From the cell containing the given text, extract its center point as [X, Y] coordinate. 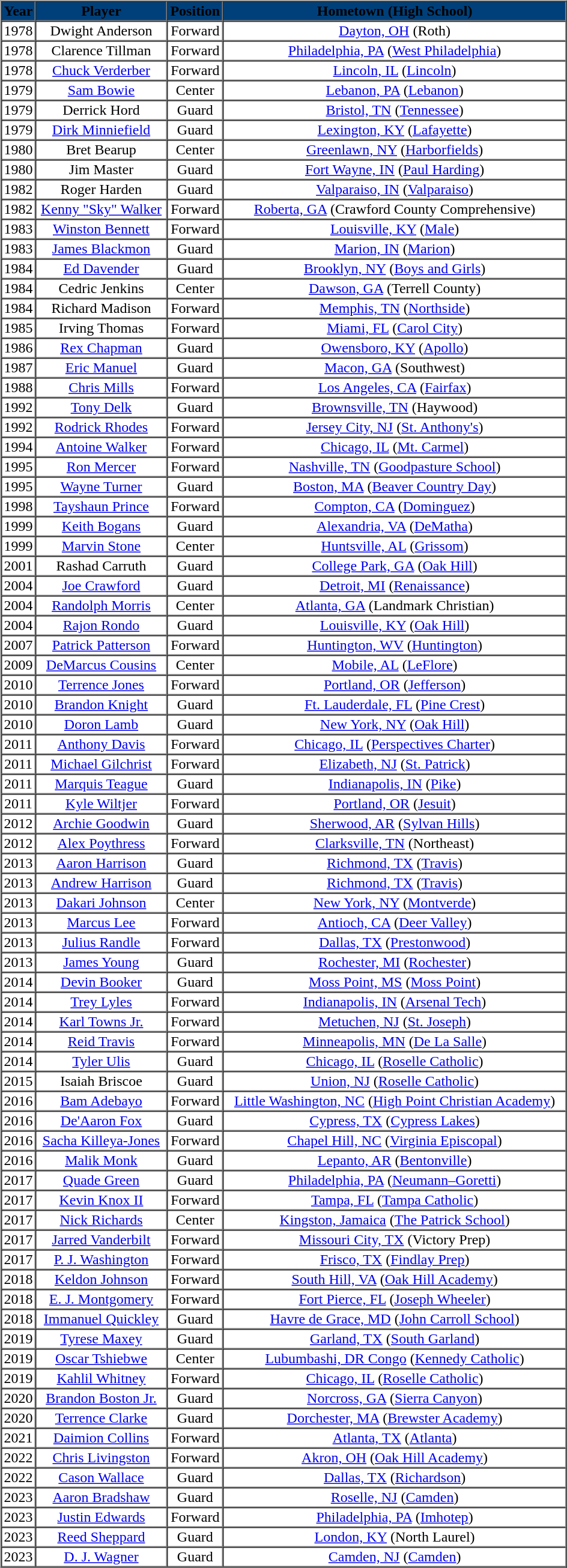
Moss Point, MS (Moss Point) [395, 982]
Miami, FL (Carol City) [395, 328]
Philadelphia, PA (Imhotep) [395, 1517]
Marcus Lee [101, 922]
Devin Booker [101, 982]
Lebanon, PA (Lebanon) [395, 90]
Metuchen, NJ (St. Joseph) [395, 1022]
Aaron Harrison [101, 864]
1985 [18, 328]
Nick Richards [101, 1220]
Antioch, CA (Deer Valley) [395, 922]
Akron, OH (Oak Hill Academy) [395, 1458]
Irving Thomas [101, 328]
Marion, IN (Marion) [395, 249]
Patrick Patterson [101, 645]
Owensboro, KY (Apollo) [395, 348]
Clarence Tillman [101, 50]
Alex Poythress [101, 843]
Brownsville, TN (Haywood) [395, 407]
Sherwood, AR (Sylvan Hills) [395, 824]
Huntsville, AL (Grissom) [395, 546]
Louisville, KY (Oak Hill) [395, 626]
Daimion Collins [101, 1438]
Detroit, MI (Renaissance) [395, 586]
Alexandria, VA (DeMatha) [395, 526]
Dallas, TX (Richardson) [395, 1477]
Michael Gilchrist [101, 764]
Rajon Rondo [101, 626]
Tony Delk [101, 407]
Dawson, GA (Terrell County) [395, 288]
Cypress, TX (Cypress Lakes) [395, 1121]
Derrick Hord [101, 110]
Reed Sheppard [101, 1537]
Keith Bogans [101, 526]
Eric Manuel [101, 368]
Ed Davender [101, 269]
Terrence Jones [101, 685]
Immanuel Quickley [101, 1319]
Position [195, 11]
Sam Bowie [101, 90]
1998 [18, 507]
Tyler Ulis [101, 1062]
Jarred Vanderbilt [101, 1240]
Chicago, IL (Mt. Carmel) [395, 447]
Elizabeth, NJ (St. Patrick) [395, 764]
College Park, GA (Oak Hill) [395, 566]
Marvin Stone [101, 546]
Richard Madison [101, 309]
Malik Monk [101, 1160]
Bret Bearup [101, 150]
Player [101, 11]
Jim Master [101, 169]
Roger Harden [101, 190]
Union, NJ (Roselle Catholic) [395, 1081]
Camden, NJ (Camden) [395, 1557]
Dwight Anderson [101, 31]
D. J. Wagner [101, 1557]
Oscar Tshiebwe [101, 1358]
1986 [18, 348]
Valparaiso, IN (Valparaiso) [395, 190]
Anthony Davis [101, 745]
Philadelphia, PA (West Philadelphia) [395, 50]
Dorchester, MA (Brewster Academy) [395, 1418]
Chicago, IL (Perspectives Charter) [395, 745]
Reid Travis [101, 1041]
Fort Pierce, FL (Joseph Wheeler) [395, 1300]
Indianapolis, IN (Pike) [395, 784]
Dakari Johnson [101, 903]
1987 [18, 368]
Sacha Killeya-Jones [101, 1141]
Archie Goodwin [101, 824]
Tampa, FL (Tampa Catholic) [395, 1200]
Mobile, AL (LeFlore) [395, 665]
Fort Wayne, IN (Paul Harding) [395, 169]
1988 [18, 388]
Karl Towns Jr. [101, 1022]
Dayton, OH (Roth) [395, 31]
2015 [18, 1081]
1994 [18, 447]
Nashville, TN (Goodpasture School) [395, 467]
Clarksville, TN (Northeast) [395, 843]
Boston, MA (Beaver Country Day) [395, 486]
Frisco, TX (Findlay Prep) [395, 1260]
Ft. Lauderdale, FL (Pine Crest) [395, 705]
Isaiah Briscoe [101, 1081]
Julius Randle [101, 943]
Doron Lamb [101, 724]
Chapel Hill, NC (Virginia Episcopal) [395, 1141]
Brandon Boston Jr. [101, 1398]
Lexington, KY (Lafayette) [395, 130]
Kahlil Whitney [101, 1379]
Chris Livingston [101, 1458]
Atlanta, TX (Atlanta) [395, 1438]
Minneapolis, MN (De La Salle) [395, 1041]
Kenny "Sky" Walker [101, 209]
Bristol, TN (Tennessee) [395, 110]
Cason Wallace [101, 1477]
New York, NY (Oak Hill) [395, 724]
Kevin Knox II [101, 1200]
Lincoln, IL (Lincoln) [395, 71]
Keldon Johnson [101, 1279]
Compton, CA (Dominguez) [395, 507]
Rodrick Rhodes [101, 428]
Aaron Bradshaw [101, 1498]
Rochester, MI (Rochester) [395, 962]
Lubumbashi, DR Congo (Kennedy Catholic) [395, 1358]
Jersey City, NJ (St. Anthony's) [395, 428]
Andrew Harrison [101, 883]
Kyle Wiltjer [101, 804]
Antoine Walker [101, 447]
James Blackmon [101, 249]
Quade Green [101, 1181]
Trey Lyles [101, 1002]
Macon, GA (Southwest) [395, 368]
Kingston, Jamaica (The Patrick School) [395, 1220]
Dirk Minniefield [101, 130]
Wayne Turner [101, 486]
South Hill, VA (Oak Hill Academy) [395, 1279]
Ron Mercer [101, 467]
Brandon Knight [101, 705]
Marquis Teague [101, 784]
James Young [101, 962]
Brooklyn, NY (Boys and Girls) [395, 269]
Havre de Grace, MD (John Carroll School) [395, 1319]
Terrence Clarke [101, 1418]
Hometown (High School) [395, 11]
2009 [18, 665]
Missouri City, TX (Victory Prep) [395, 1240]
Greenlawn, NY (Harborfields) [395, 150]
Randolph Morris [101, 605]
2021 [18, 1438]
Rex Chapman [101, 348]
DeMarcus Cousins [101, 665]
New York, NY (Montverde) [395, 903]
Roselle, NJ (Camden) [395, 1498]
Lepanto, AR (Bentonville) [395, 1160]
2001 [18, 566]
Rashad Carruth [101, 566]
Portland, OR (Jefferson) [395, 685]
Philadelphia, PA (Neumann–Goretti) [395, 1181]
Chuck Verderber [101, 71]
Atlanta, GA (Landmark Christian) [395, 605]
Tyrese Maxey [101, 1339]
Justin Edwards [101, 1517]
Louisville, KY (Male) [395, 229]
Little Washington, NC (High Point Christian Academy) [395, 1101]
Cedric Jenkins [101, 288]
Indianapolis, IN (Arsenal Tech) [395, 1002]
Norcross, GA (Sierra Canyon) [395, 1398]
Joe Crawford [101, 586]
2007 [18, 645]
Memphis, TN (Northside) [395, 309]
London, KY (North Laurel) [395, 1537]
Garland, TX (South Garland) [395, 1339]
Chris Mills [101, 388]
Portland, OR (Jesuit) [395, 804]
Los Angeles, CA (Fairfax) [395, 388]
Huntington, WV (Huntington) [395, 645]
De'Aaron Fox [101, 1121]
Dallas, TX (Prestonwood) [395, 943]
Winston Bennett [101, 229]
P. J. Washington [101, 1260]
Year [18, 11]
Bam Adebayo [101, 1101]
E. J. Montgomery [101, 1300]
Roberta, GA (Crawford County Comprehensive) [395, 209]
Tayshaun Prince [101, 507]
